Identify which cell holds the provided text, then report its (x, y) central coordinate. 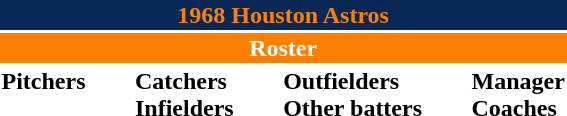
1968 Houston Astros (283, 15)
Roster (283, 48)
